Return the (X, Y) coordinate for the center point of the cell that contains the specified text.  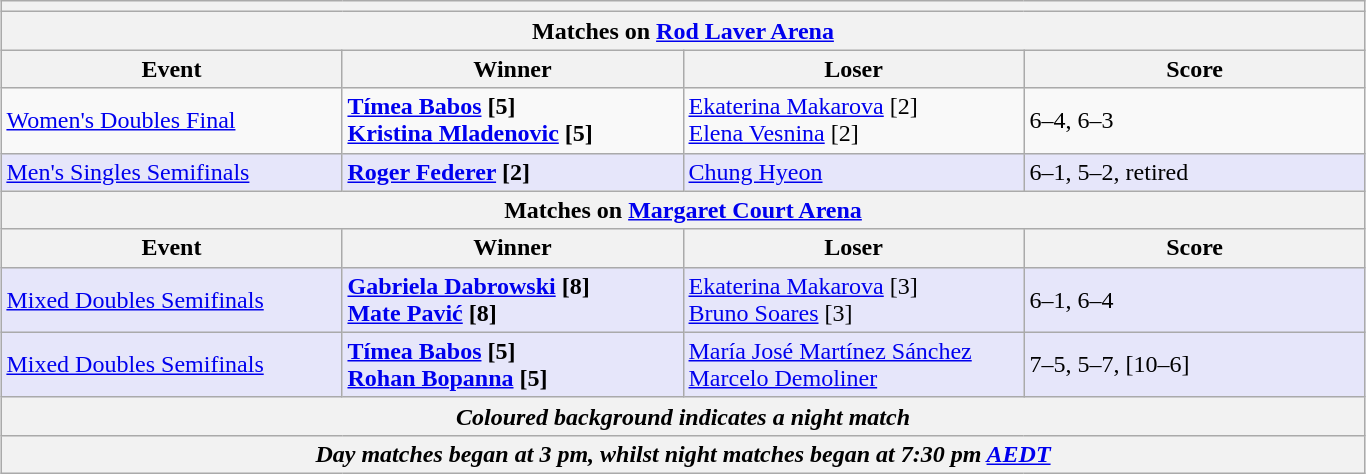
Matches on Margaret Court Arena (683, 210)
7–5, 5–7, [10–6] (1194, 364)
6–4, 6–3 (1194, 120)
Tímea Babos [5] Rohan Bopanna [5] (512, 364)
Chung Hyeon (854, 172)
Men's Singles Semifinals (172, 172)
6–1, 6–4 (1194, 300)
Matches on Rod Laver Arena (683, 31)
María José Martínez Sánchez Marcelo Demoliner (854, 364)
Ekaterina Makarova [3] Bruno Soares [3] (854, 300)
Ekaterina Makarova [2] Elena Vesnina [2] (854, 120)
Coloured background indicates a night match (683, 416)
Day matches began at 3 pm, whilst night matches began at 7:30 pm AEDT (683, 454)
Women's Doubles Final (172, 120)
Gabriela Dabrowski [8] Mate Pavić [8] (512, 300)
Tímea Babos [5] Kristina Mladenovic [5] (512, 120)
Roger Federer [2] (512, 172)
6–1, 5–2, retired (1194, 172)
